Search for the cell housing the specified text and yield its [X, Y] center coordinate. 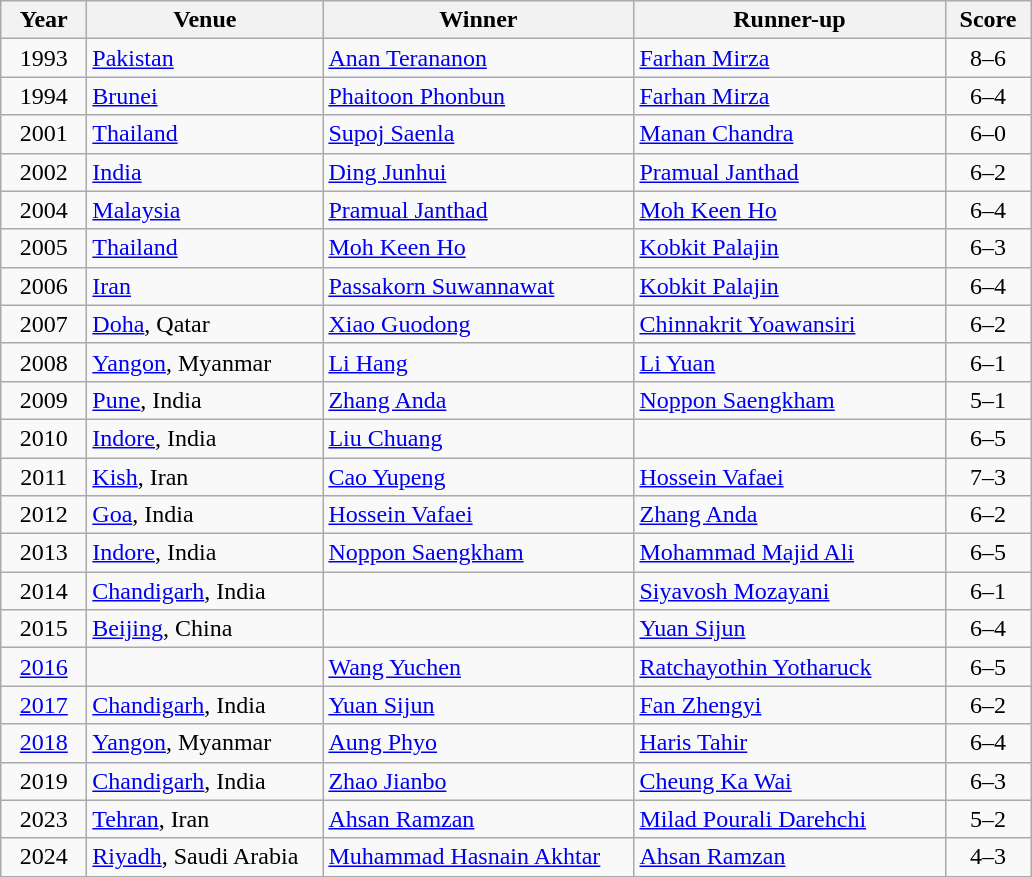
2018 [44, 743]
Winner [478, 20]
2007 [44, 324]
Goa, India [205, 515]
Muhammad Hasnain Akhtar [478, 857]
Li Hang [478, 362]
Li Yuan [790, 362]
2017 [44, 705]
8–6 [988, 58]
Mohammad Majid Ali [790, 553]
Cao Yupeng [478, 477]
2023 [44, 819]
Pune, India [205, 400]
Ratchayothin Yotharuck [790, 667]
Siyavosh Mozayani [790, 591]
2009 [44, 400]
Haris Tahir [790, 743]
2001 [44, 134]
5–2 [988, 819]
Passakorn Suwannawat [478, 286]
2011 [44, 477]
2016 [44, 667]
1994 [44, 96]
2006 [44, 286]
Liu Chuang [478, 438]
Wang Yuchen [478, 667]
Venue [205, 20]
Supoj Saenla [478, 134]
Chinnakrit Yoawansiri [790, 324]
1993 [44, 58]
Beijing, China [205, 629]
Brunei [205, 96]
2013 [44, 553]
Pakistan [205, 58]
Fan Zhengyi [790, 705]
2014 [44, 591]
2008 [44, 362]
Runner-up [790, 20]
Xiao Guodong [478, 324]
4–3 [988, 857]
2002 [44, 172]
Iran [205, 286]
Tehran, Iran [205, 819]
Cheung Ka Wai [790, 781]
2024 [44, 857]
Ding Junhui [478, 172]
Manan Chandra [790, 134]
Score [988, 20]
2010 [44, 438]
7–3 [988, 477]
2004 [44, 210]
2015 [44, 629]
Milad Pourali Darehchi [790, 819]
Phaitoon Phonbun [478, 96]
6–0 [988, 134]
Riyadh, Saudi Arabia [205, 857]
Year [44, 20]
Doha, Qatar [205, 324]
India [205, 172]
Malaysia [205, 210]
5–1 [988, 400]
Kish, Iran [205, 477]
Zhao Jianbo [478, 781]
2005 [44, 248]
Anan Terananon [478, 58]
2012 [44, 515]
Aung Phyo [478, 743]
2019 [44, 781]
